Identify which cell holds the provided text, then report its (X, Y) central coordinate. 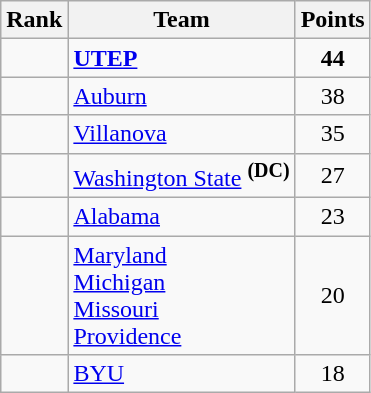
35 (332, 134)
38 (332, 96)
Washington State (DC) (182, 176)
18 (332, 374)
Points (332, 20)
44 (332, 58)
27 (332, 176)
MarylandMichiganMissouriProvidence (182, 296)
23 (332, 217)
UTEP (182, 58)
20 (332, 296)
Team (182, 20)
BYU (182, 374)
Alabama (182, 217)
Villanova (182, 134)
Rank (34, 20)
Auburn (182, 96)
